For the text-containing cell, return its midpoint in (x, y) coordinate format. 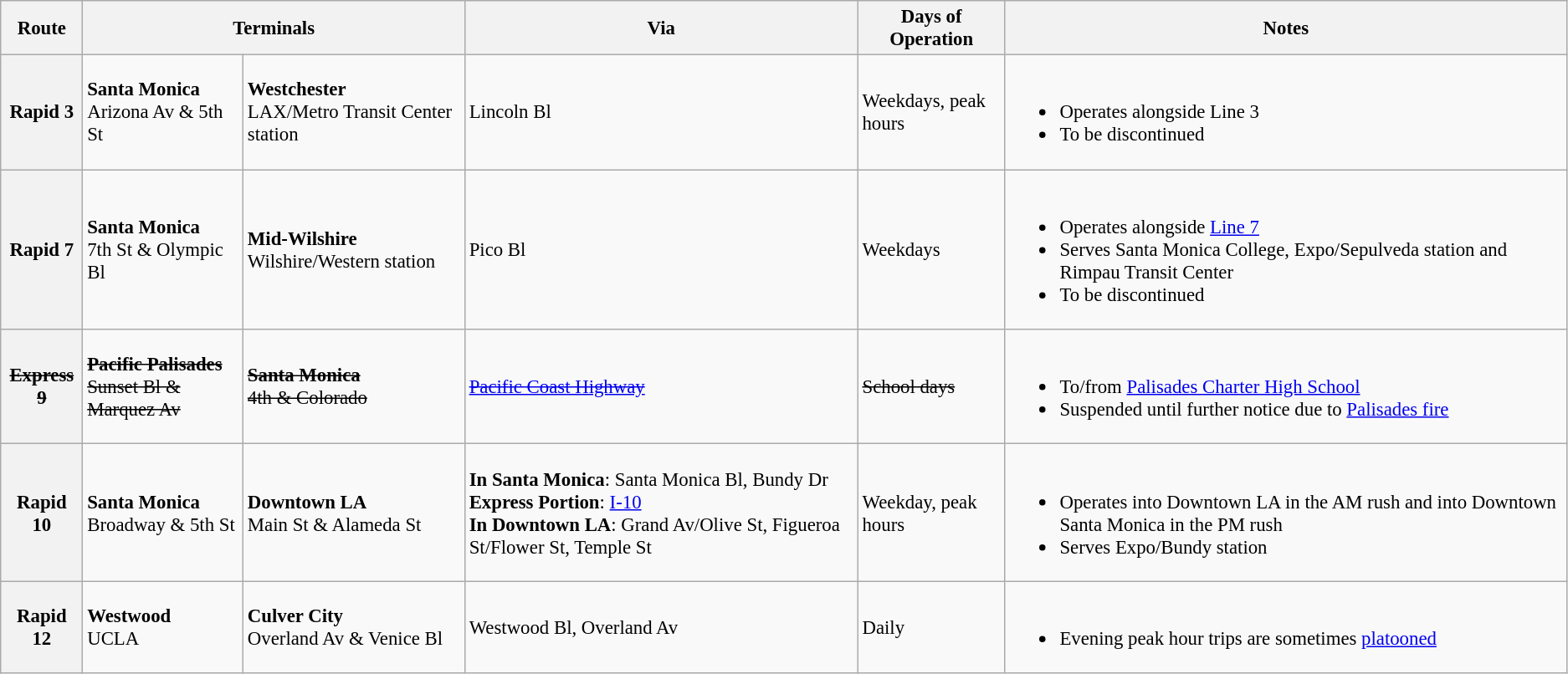
Mid-WilshireWilshire/Western station (355, 249)
Weekdays, peak hours (931, 112)
Evening peak hour trips are sometimes platooned (1285, 627)
Rapid 12 (42, 627)
Weekdays (931, 249)
Rapid 3 (42, 112)
Express 9 (42, 386)
Via (661, 28)
WestchesterLAX/Metro Transit Center station (355, 112)
Route (42, 28)
Rapid 10 (42, 513)
Santa Monica7th St & Olympic Bl (163, 249)
Notes (1285, 28)
Downtown LAMain St & Alameda St (355, 513)
Days of Operation (931, 28)
In Santa Monica: Santa Monica Bl, Bundy DrExpress Portion: I-10In Downtown LA: Grand Av/Olive St, Figueroa St/Flower St, Temple St (661, 513)
Pacific PalisadesSunset Bl & Marquez Av (163, 386)
WestwoodUCLA (163, 627)
Pacific Coast Highway (661, 386)
Daily (931, 627)
School days (931, 386)
Santa MonicaArizona Av & 5th St (163, 112)
Santa MonicaBroadway & 5th St (163, 513)
Terminals (274, 28)
Westwood Bl, Overland Av (661, 627)
Santa Monica4th & Colorado (355, 386)
Lincoln Bl (661, 112)
Weekday, peak hours (931, 513)
Operates alongside Line 3To be discontinued (1285, 112)
Culver CityOverland Av & Venice Bl (355, 627)
Operates alongside Line 7Serves Santa Monica College, Expo/Sepulveda station and Rimpau Transit CenterTo be discontinued (1285, 249)
To/from Palisades Charter High SchoolSuspended until further notice due to Palisades fire (1285, 386)
Operates into Downtown LA in the AM rush and into Downtown Santa Monica in the PM rushServes Expo/Bundy station (1285, 513)
Pico Bl (661, 249)
Rapid 7 (42, 249)
